For the text-containing cell, return its midpoint in [x, y] coordinate format. 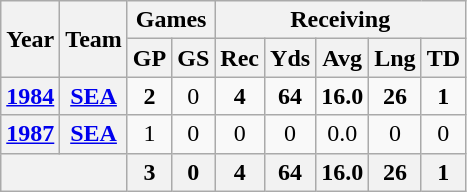
GS [194, 58]
2 [149, 96]
Yds [290, 58]
GP [149, 58]
Year [30, 39]
Avg [342, 58]
1984 [30, 96]
3 [149, 172]
1987 [30, 134]
0.0 [342, 134]
Games [170, 20]
Receiving [340, 20]
Lng [395, 58]
Rec [240, 58]
Team [94, 39]
TD [443, 58]
